Locate the cell with the specified text and output its (X, Y) center coordinate. 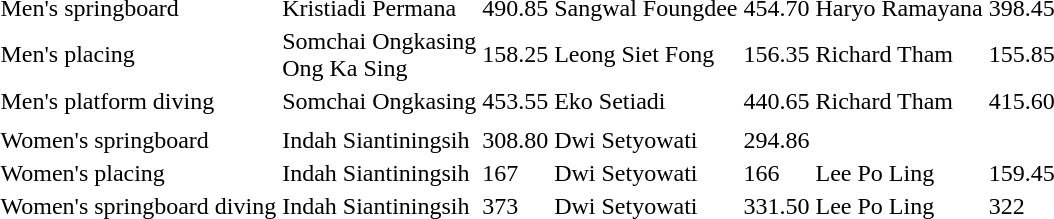
156.35 (776, 54)
Lee Po Ling (899, 173)
453.55 (516, 101)
167 (516, 173)
308.80 (516, 140)
Somchai Ongkasing Ong Ka Sing (380, 54)
158.25 (516, 54)
440.65 (776, 101)
Somchai Ongkasing (380, 101)
294.86 (776, 140)
Leong Siet Fong (646, 54)
Eko Setiadi (646, 101)
166 (776, 173)
